Find where the given text appears and provide that cell's center as [x, y] coordinate. 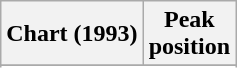
Peakposition [189, 34]
Chart (1993) [72, 34]
